Identify which cell holds the provided text, then report its [x, y] central coordinate. 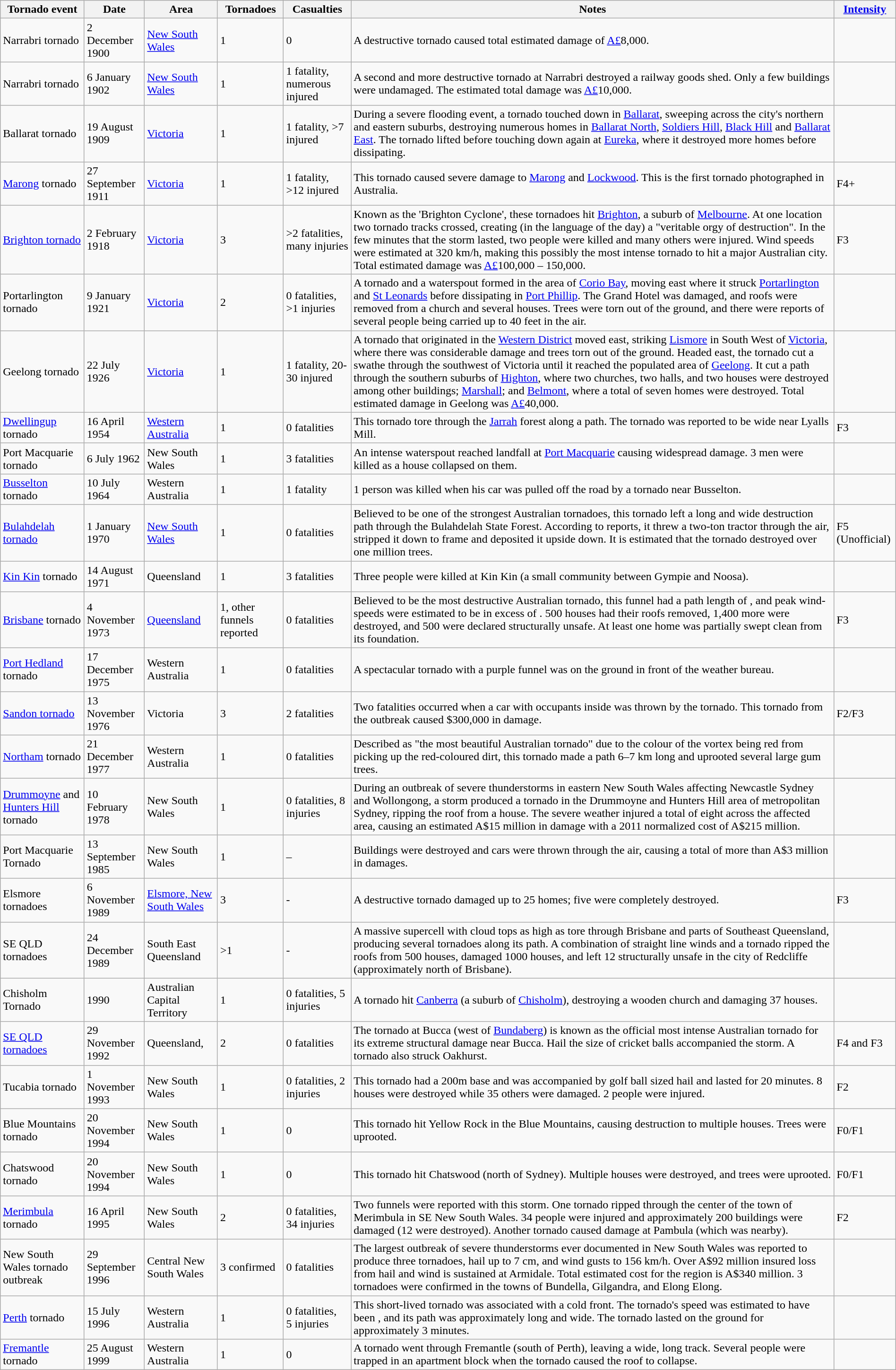
10 July 1964 [114, 489]
0 fatalities, 5 injuries [318, 1000]
Port Hedland tornado [43, 670]
3 confirmed [250, 1267]
1 fatality, >7 injured [318, 133]
6 January 1902 [114, 84]
Geelong tornado [43, 372]
This tornado caused severe damage to Marong and Lockwood. This is the first tornado photographed in Australia. [593, 183]
Portarlington tornado [43, 303]
14 August 1971 [114, 576]
Area [181, 9]
29 November 1992 [114, 1043]
This tornado tore through the Jarrah forest along a path. The tornado was reported to be wide near Lyalls Mill. [593, 427]
13 November 1976 [114, 713]
Chatswood tornado [43, 1174]
A destructive tornado caused total estimated damage of A£8,000. [593, 40]
2 February 1918 [114, 240]
Elsmore tornadoes [43, 900]
13 September 1985 [114, 857]
This tornado hit Chatswood (north of Sydney). Multiple houses were destroyed, and trees were uprooted. [593, 1174]
Tornado event [43, 9]
0 fatalities, 2 injuries [318, 1087]
New South Wales tornado outbreak [43, 1267]
29 September 1996 [114, 1267]
Chisholm Tornado [43, 1000]
4 November 1973 [114, 620]
17 December 1975 [114, 670]
Ballarat tornado [43, 133]
Sandon tornado [43, 713]
Tornadoes [250, 9]
Australian Capital Territory [181, 1000]
6 November 1989 [114, 900]
F5 (Unofficial) [865, 532]
9 January 1921 [114, 303]
Buildings were destroyed and cars were thrown through the air, causing a total of more than A$3 million in damages. [593, 857]
24 December 1989 [114, 950]
– [318, 857]
A tornado hit Canberra (a suburb of Chisholm), destroying a wooden church and damaging 37 houses. [593, 1000]
Bulahdelah tornado [43, 532]
Central New South Wales [181, 1267]
A destructive tornado damaged up to 25 homes; five were completely destroyed. [593, 900]
16 April 1954 [114, 427]
27 September 1911 [114, 183]
Blue Mountains tornado [43, 1130]
Busselton tornado [43, 489]
Elsmore, New South Wales [181, 900]
0 fatalities,5 injuries [318, 1317]
South East Queensland [181, 950]
A spectacular tornado with a purple funnel was on the ground in front of the weather bureau. [593, 670]
Merimbula tornado [43, 1217]
1 fatality, >12 injured [318, 183]
2 December 1900 [114, 40]
Two fatalities occurred when a car with occupants inside was thrown by the tornado. This tornado from the outbreak caused $300,000 in damage. [593, 713]
Brisbane tornado [43, 620]
F4 and F3 [865, 1043]
15 July 1996 [114, 1317]
This tornado hit Yellow Rock in the Blue Mountains, causing destruction to multiple houses. Trees were uprooted. [593, 1130]
22 July 1926 [114, 372]
1 fatality [318, 489]
Northam tornado [43, 757]
>2 fatalities, many injuries [318, 240]
F2/F3 [865, 713]
1 fatality, numerous injured [318, 84]
Notes [593, 9]
0 fatalities, 34 injuries [318, 1217]
Date [114, 9]
Tucabia tornado [43, 1087]
Intensity [865, 9]
Dwellingup tornado [43, 427]
Perth tornado [43, 1317]
19 August 1909 [114, 133]
1, other funnels reported [250, 620]
Three people were killed at Kin Kin (a small community between Gympie and Noosa). [593, 576]
25 August 1999 [114, 1355]
1 fatality, 20-30 injured [318, 372]
6 July 1962 [114, 459]
1 person was killed when his car was pulled off the road by a tornado near Busselton. [593, 489]
1 January 1970 [114, 532]
10 February 1978 [114, 806]
21 December 1977 [114, 757]
>1 [250, 950]
1990 [114, 1000]
Casualties [318, 9]
F4+ [865, 183]
2 fatalities [318, 713]
Fremantle tornado [43, 1355]
1 November 1993 [114, 1087]
Kin Kin tornado [43, 576]
Queensland, [181, 1043]
Port Macquarie tornado [43, 459]
Brighton tornado [43, 240]
Marong tornado [43, 183]
Port Macquarie Tornado [43, 857]
An intense waterspout reached landfall at Port Macquarie causing widespread damage. 3 men were killed as a house collapsed on them. [593, 459]
Drummoyne and Hunters Hill tornado [43, 806]
0 fatalities, >1 injuries [318, 303]
0 fatalities, 8 injuries [318, 806]
16 April 1995 [114, 1217]
